Output the (x, y) coordinate of the center of the cell containing the given text.  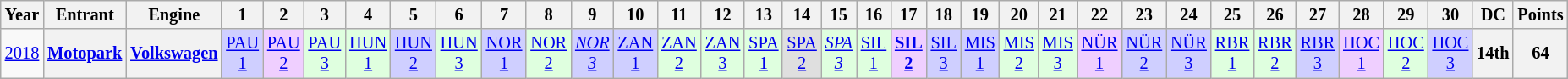
20 (1019, 14)
18 (944, 14)
29 (1406, 14)
DC (1493, 14)
RBR3 (1318, 54)
6 (459, 14)
5 (414, 14)
MIS3 (1058, 54)
HOC1 (1362, 54)
25 (1232, 14)
SIL1 (874, 54)
Engine (174, 14)
22 (1099, 14)
27 (1318, 14)
24 (1189, 14)
17 (908, 14)
19 (980, 14)
NOR2 (548, 54)
NÜR2 (1143, 54)
28 (1362, 14)
21 (1058, 14)
NÜR1 (1099, 54)
SIL3 (944, 54)
11 (679, 14)
NOR3 (592, 54)
2 (284, 14)
RBR2 (1275, 54)
7 (504, 14)
SPA1 (763, 54)
15 (839, 14)
Entrant (85, 14)
Year (22, 14)
MIS2 (1019, 54)
12 (723, 14)
SPA2 (802, 54)
NOR1 (504, 54)
1 (242, 14)
64 (1540, 54)
ZAN3 (723, 54)
PAU3 (325, 54)
NÜR3 (1189, 54)
PAU2 (284, 54)
14th (1493, 54)
8 (548, 14)
MIS1 (980, 54)
13 (763, 14)
9 (592, 14)
2018 (22, 54)
SIL2 (908, 54)
14 (802, 14)
SPA3 (839, 54)
Motopark (85, 54)
4 (368, 14)
Volkswagen (174, 54)
16 (874, 14)
3 (325, 14)
Points (1540, 14)
HOC2 (1406, 54)
HUN3 (459, 54)
30 (1451, 14)
ZAN2 (679, 54)
RBR1 (1232, 54)
HOC3 (1451, 54)
26 (1275, 14)
PAU1 (242, 54)
23 (1143, 14)
ZAN1 (635, 54)
10 (635, 14)
HUN2 (414, 54)
HUN1 (368, 54)
